For the text-containing cell, return its midpoint in (X, Y) coordinate format. 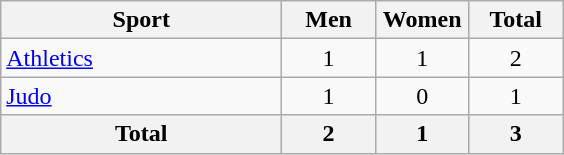
Athletics (142, 58)
3 (516, 134)
Women (422, 20)
Sport (142, 20)
Men (329, 20)
Judo (142, 96)
0 (422, 96)
